Determine the [X, Y] coordinate at the center of the cell enclosing the given text.  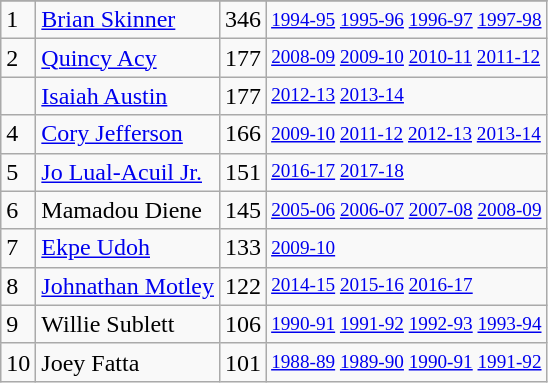
346 [244, 20]
166 [244, 134]
1988-89 1989-90 1990-91 1991-92 [406, 362]
Mamadou Diene [128, 210]
106 [244, 324]
2 [18, 58]
2008-09 2009-10 2010-11 2011-12 [406, 58]
10 [18, 362]
1994-95 1995-96 1996-97 1997-98 [406, 20]
2009-10 2011-12 2012-13 2013-14 [406, 134]
Brian Skinner [128, 20]
6 [18, 210]
Willie Sublett [128, 324]
Isaiah Austin [128, 96]
2016-17 2017-18 [406, 172]
Jo Lual-Acuil Jr. [128, 172]
122 [244, 286]
Johnathan Motley [128, 286]
Cory Jefferson [128, 134]
2012-13 2013-14 [406, 96]
5 [18, 172]
101 [244, 362]
7 [18, 248]
Ekpe Udoh [128, 248]
Joey Fatta [128, 362]
133 [244, 248]
2005-06 2006-07 2007-08 2008-09 [406, 210]
145 [244, 210]
9 [18, 324]
4 [18, 134]
Quincy Acy [128, 58]
1990-91 1991-92 1992-93 1993-94 [406, 324]
151 [244, 172]
1 [18, 20]
8 [18, 286]
2014-15 2015-16 2016-17 [406, 286]
2009-10 [406, 248]
